Find where the given text appears and provide that cell's center as (x, y) coordinate. 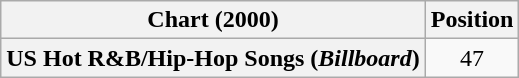
Position (472, 20)
US Hot R&B/Hip-Hop Songs (Billboard) (213, 58)
Chart (2000) (213, 20)
47 (472, 58)
